Provide the [X, Y] coordinate of the cell's center where the given text is located.  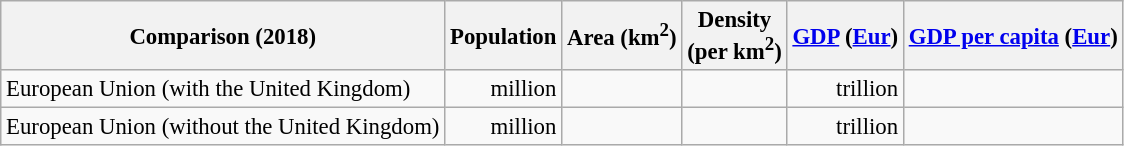
European Union (with the United Kingdom) [223, 89]
European Union (without the United Kingdom) [223, 127]
Comparison (2018) [223, 36]
Density (per km2) [734, 36]
Population [504, 36]
GDP (Eur) [845, 36]
GDP per capita (Eur) [1013, 36]
Area (km2) [622, 36]
